Pinpoint the cell where the given text exists, returning its (x, y) midpoint coordinate. 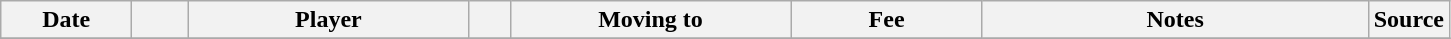
Fee (886, 20)
Moving to (650, 20)
Date (66, 20)
Player (328, 20)
Notes (1175, 20)
Source (1408, 20)
